Extract the (X, Y) coordinate from the center of the cell holding the provided text.  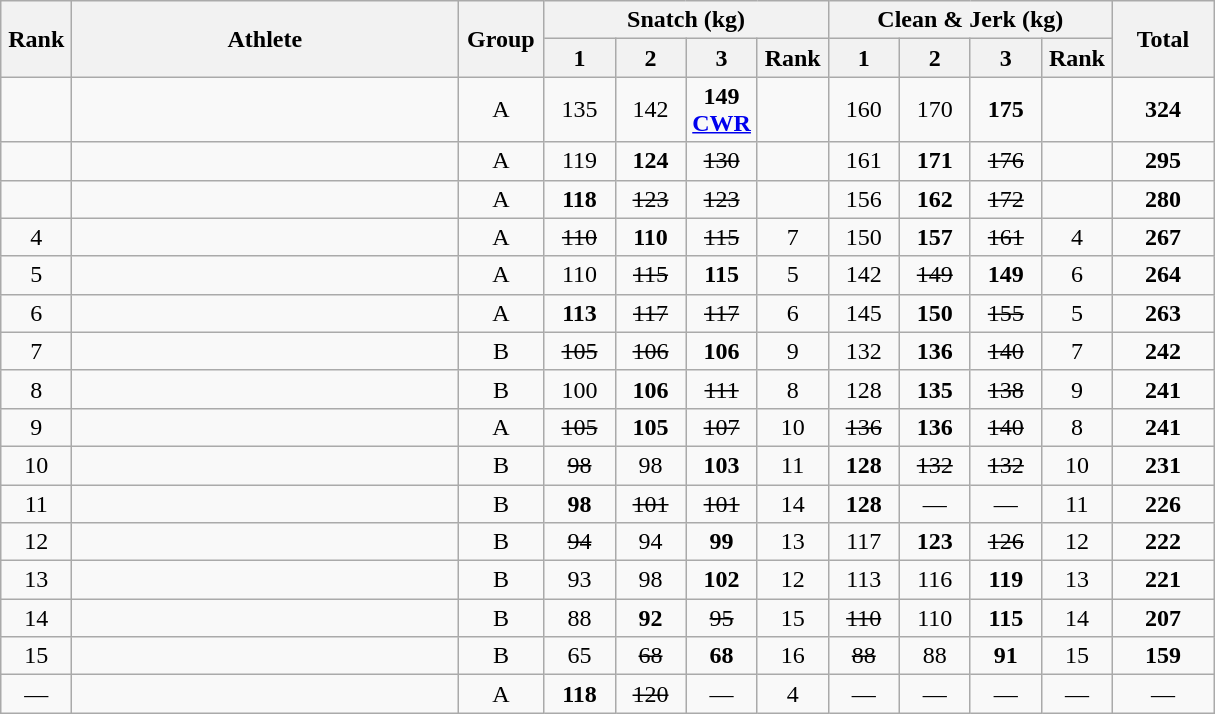
295 (1162, 161)
Snatch (kg) (686, 20)
175 (1006, 110)
103 (722, 465)
159 (1162, 656)
Athlete (265, 39)
149 CWR (722, 110)
155 (1006, 313)
176 (1006, 161)
120 (650, 694)
221 (1162, 580)
65 (580, 656)
111 (722, 389)
171 (934, 161)
172 (1006, 199)
267 (1162, 237)
102 (722, 580)
100 (580, 389)
130 (722, 161)
160 (864, 110)
324 (1162, 110)
156 (864, 199)
138 (1006, 389)
264 (1162, 275)
170 (934, 110)
99 (722, 542)
107 (722, 427)
124 (650, 161)
Total (1162, 39)
92 (650, 618)
16 (792, 656)
157 (934, 237)
280 (1162, 199)
263 (1162, 313)
242 (1162, 351)
162 (934, 199)
95 (722, 618)
222 (1162, 542)
231 (1162, 465)
126 (1006, 542)
207 (1162, 618)
Group (501, 39)
116 (934, 580)
93 (580, 580)
226 (1162, 503)
Clean & Jerk (kg) (970, 20)
91 (1006, 656)
145 (864, 313)
